Find where the given text appears and provide that cell's center as (x, y) coordinate. 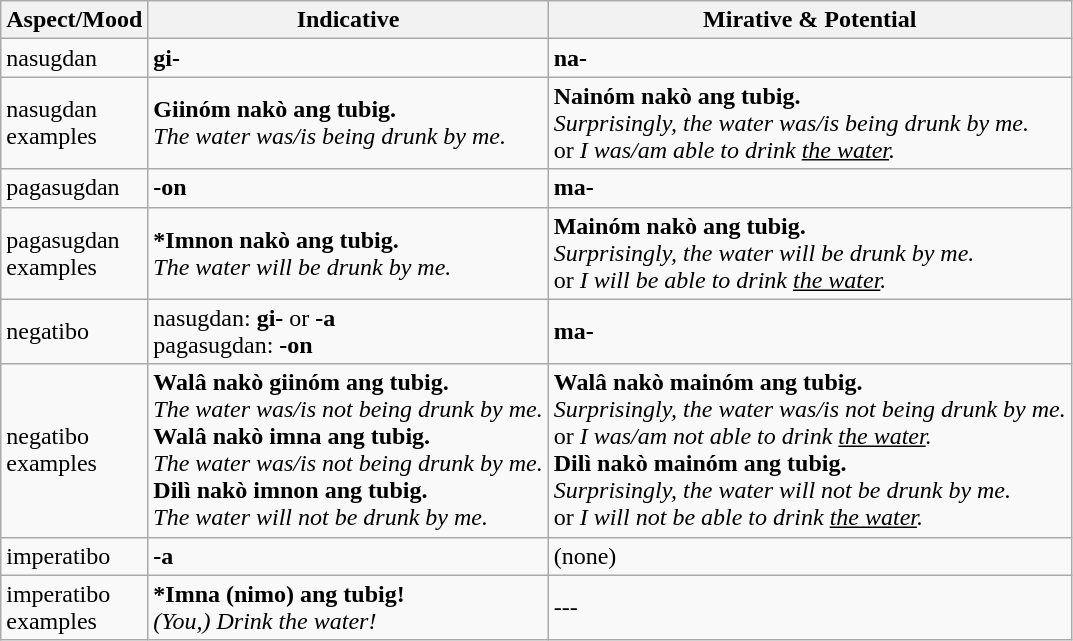
--- (810, 608)
-a (348, 556)
*Imnon nakò ang tubig.The water will be drunk by me. (348, 253)
imperatiboexamples (74, 608)
negatiboexamples (74, 450)
Aspect/Mood (74, 20)
nasugdanexamples (74, 123)
gi- (348, 58)
nasugdan (74, 58)
negatibo (74, 332)
Giinóm nakò ang tubig.The water was/is being drunk by me. (348, 123)
imperatibo (74, 556)
Indicative (348, 20)
Mainóm nakò ang tubig.Surprisingly, the water will be drunk by me.or I will be able to drink the water. (810, 253)
pagasugdanexamples (74, 253)
nasugdan: gi- or -apagasugdan: -on (348, 332)
*Imna (nimo) ang tubig!(You,) Drink the water! (348, 608)
-on (348, 188)
Nainóm nakò ang tubig.Surprisingly, the water was/is being drunk by me.or I was/am able to drink the water. (810, 123)
pagasugdan (74, 188)
Mirative & Potential (810, 20)
(none) (810, 556)
na- (810, 58)
